Output the [X, Y] coordinate of the center of the cell containing the given text.  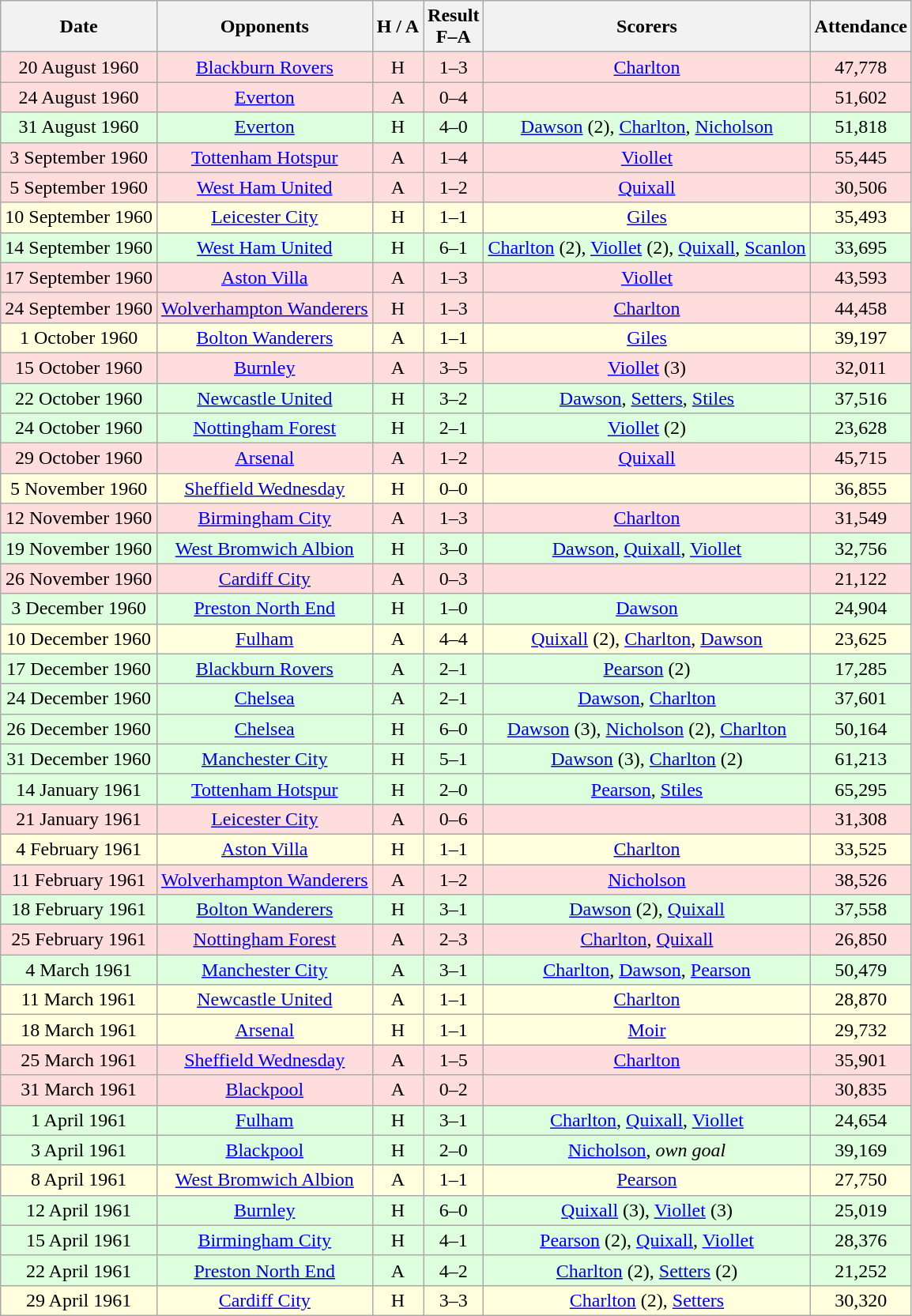
28,870 [861, 1000]
8 April 1961 [79, 1180]
1 April 1961 [79, 1120]
0–2 [454, 1090]
3–2 [454, 398]
Dawson (3), Nicholson (2), Charlton [646, 729]
29 April 1961 [79, 1300]
20 August 1960 [79, 67]
Viollet (3) [646, 368]
50,479 [861, 970]
3 April 1961 [79, 1150]
11 March 1961 [79, 1000]
2–3 [454, 940]
4–4 [454, 639]
3 December 1960 [79, 609]
33,695 [861, 247]
61,213 [861, 759]
1–4 [454, 157]
H / A [398, 27]
32,011 [861, 368]
Quixall (2), Charlton, Dawson [646, 639]
14 January 1961 [79, 789]
Scorers [646, 27]
39,197 [861, 337]
31 March 1961 [79, 1090]
29 October 1960 [79, 458]
Pearson (2) [646, 669]
31 December 1960 [79, 759]
31,308 [861, 819]
55,445 [861, 157]
12 November 1960 [79, 518]
12 April 1961 [79, 1210]
Opponents [264, 27]
Nicholson [646, 880]
26 December 1960 [79, 729]
6–1 [454, 247]
Dawson, Quixall, Viollet [646, 549]
47,778 [861, 67]
25 March 1961 [79, 1060]
Dawson (2), Charlton, Nicholson [646, 127]
26 November 1960 [79, 579]
Dawson [646, 609]
39,169 [861, 1150]
Pearson, Stiles [646, 789]
44,458 [861, 307]
3 September 1960 [79, 157]
Pearson (2), Quixall, Viollet [646, 1240]
4–2 [454, 1270]
25 February 1961 [79, 940]
3–0 [454, 549]
1 October 1960 [79, 337]
Charlton, Quixall, Viollet [646, 1120]
29,732 [861, 1030]
Dawson, Charlton [646, 699]
32,756 [861, 549]
37,558 [861, 910]
0–0 [454, 488]
37,516 [861, 398]
43,593 [861, 277]
17 September 1960 [79, 277]
0–3 [454, 579]
22 April 1961 [79, 1270]
4–1 [454, 1240]
23,628 [861, 428]
23,625 [861, 639]
11 February 1961 [79, 880]
19 November 1960 [79, 549]
21 January 1961 [79, 819]
14 September 1960 [79, 247]
35,901 [861, 1060]
1–0 [454, 609]
Charlton (2), Viollet (2), Quixall, Scanlon [646, 247]
21,122 [861, 579]
33,525 [861, 849]
1–5 [454, 1060]
26,850 [861, 940]
24,904 [861, 609]
15 October 1960 [79, 368]
30,506 [861, 187]
Viollet (2) [646, 428]
24 December 1960 [79, 699]
4–0 [454, 127]
45,715 [861, 458]
5 November 1960 [79, 488]
15 April 1961 [79, 1240]
65,295 [861, 789]
5 September 1960 [79, 187]
10 December 1960 [79, 639]
Date [79, 27]
50,164 [861, 729]
5–1 [454, 759]
24,654 [861, 1120]
Dawson (2), Quixall [646, 910]
31 August 1960 [79, 127]
35,493 [861, 217]
Charlton, Dawson, Pearson [646, 970]
37,601 [861, 699]
4 February 1961 [79, 849]
Dawson (3), Charlton (2) [646, 759]
0–4 [454, 97]
38,526 [861, 880]
51,818 [861, 127]
4 March 1961 [79, 970]
Moir [646, 1030]
17 December 1960 [79, 669]
28,376 [861, 1240]
Charlton (2), Setters [646, 1300]
Quixall (3), Viollet (3) [646, 1210]
24 August 1960 [79, 97]
ResultF–A [454, 27]
3–3 [454, 1300]
25,019 [861, 1210]
24 September 1960 [79, 307]
36,855 [861, 488]
Charlton, Quixall [646, 940]
18 March 1961 [79, 1030]
Pearson [646, 1180]
22 October 1960 [79, 398]
3–5 [454, 368]
17,285 [861, 669]
10 September 1960 [79, 217]
0–6 [454, 819]
Nicholson, own goal [646, 1150]
Dawson, Setters, Stiles [646, 398]
27,750 [861, 1180]
Attendance [861, 27]
51,602 [861, 97]
21,252 [861, 1270]
30,320 [861, 1300]
30,835 [861, 1090]
Charlton (2), Setters (2) [646, 1270]
24 October 1960 [79, 428]
18 February 1961 [79, 910]
31,549 [861, 518]
